Pinpoint the cell where the given text exists, returning its [X, Y] midpoint coordinate. 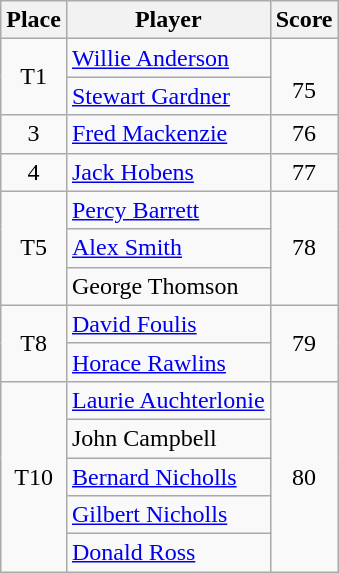
3 [34, 134]
Gilbert Nicholls [168, 515]
Laurie Auchterlonie [168, 400]
Jack Hobens [168, 172]
T1 [34, 77]
79 [304, 343]
George Thomson [168, 286]
Place [34, 20]
78 [304, 248]
John Campbell [168, 438]
75 [304, 77]
Alex Smith [168, 248]
80 [304, 476]
4 [34, 172]
Score [304, 20]
76 [304, 134]
Player [168, 20]
Bernard Nicholls [168, 477]
77 [304, 172]
Stewart Gardner [168, 96]
Fred Mackenzie [168, 134]
Horace Rawlins [168, 362]
David Foulis [168, 324]
Willie Anderson [168, 58]
T8 [34, 343]
Percy Barrett [168, 210]
T5 [34, 248]
Donald Ross [168, 553]
T10 [34, 476]
